From the cell containing the given text, extract its center point as [x, y] coordinate. 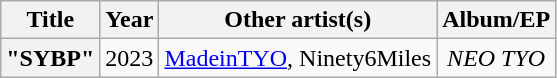
2023 [130, 58]
Album/EP [496, 20]
Title [50, 20]
Year [130, 20]
NEO TYO [496, 58]
Other artist(s) [298, 20]
MadeinTYO, Ninety6Miles [298, 58]
"SYBP" [50, 58]
